Scan for the cell matching the given text and deliver its (X, Y) coordinate at center. 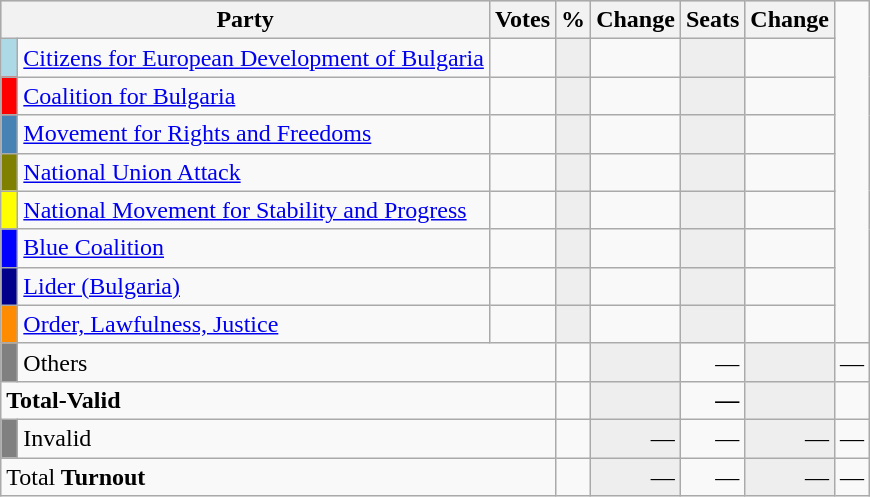
Lider (Bulgaria) (254, 286)
Citizens for European Development of Bulgaria (254, 58)
National Union Attack (254, 172)
Blue Coalition (254, 248)
Total-Valid (278, 400)
Order, Lawfulness, Justice (254, 324)
Votes (522, 20)
Movement for Rights and Freedoms (254, 134)
Others (287, 362)
Party (246, 20)
National Movement for Stability and Progress (254, 210)
% (574, 20)
Invalid (287, 438)
Total Turnout (278, 477)
Coalition for Bulgaria (254, 96)
Seats (712, 20)
